Extract the (x, y) coordinate from the center of the cell holding the provided text.  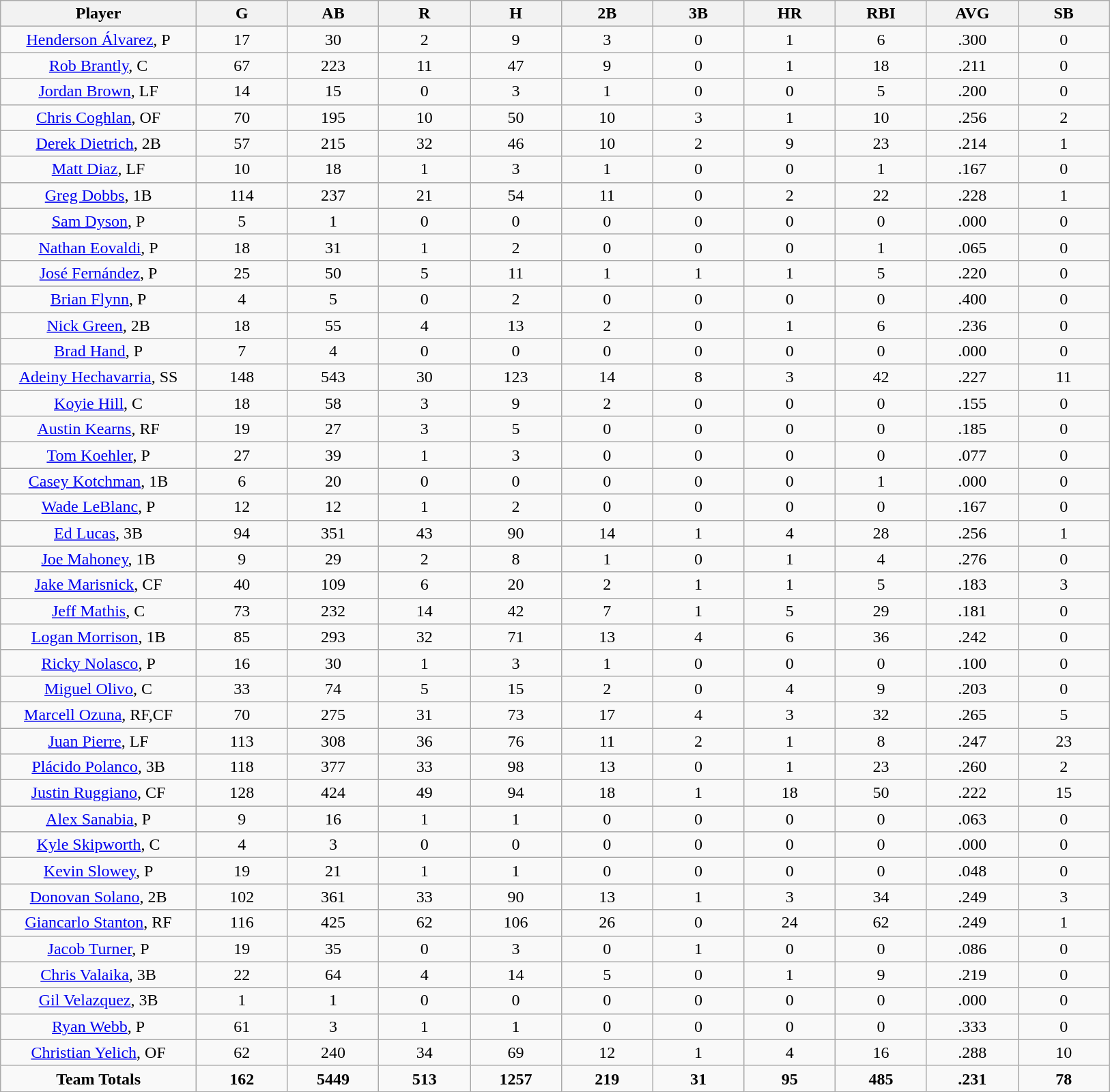
.211 (972, 66)
57 (242, 143)
1257 (516, 1078)
.214 (972, 143)
Nick Green, 2B (98, 326)
43 (425, 533)
.181 (972, 611)
.048 (972, 871)
78 (1064, 1078)
223 (333, 66)
26 (607, 923)
Chris Coghlan, OF (98, 117)
.183 (972, 585)
Jake Marisnick, CF (98, 585)
Kevin Slowey, P (98, 871)
.247 (972, 741)
54 (516, 195)
162 (242, 1078)
55 (333, 326)
.063 (972, 819)
José Fernández, P (98, 273)
Ed Lucas, 3B (98, 533)
5449 (333, 1078)
35 (333, 949)
219 (607, 1078)
H (516, 14)
Team Totals (98, 1078)
Donovan Solano, 2B (98, 897)
.228 (972, 195)
Jeff Mathis, C (98, 611)
.077 (972, 455)
3B (698, 14)
.400 (972, 299)
123 (516, 377)
47 (516, 66)
109 (333, 585)
Alex Sanabia, P (98, 819)
Jacob Turner, P (98, 949)
.288 (972, 1052)
128 (242, 793)
.231 (972, 1078)
Justin Ruggiano, CF (98, 793)
.300 (972, 40)
215 (333, 143)
.200 (972, 91)
Ricky Nolasco, P (98, 663)
Miguel Olivo, C (98, 689)
Koyie Hill, C (98, 403)
.276 (972, 559)
AB (333, 14)
308 (333, 741)
.227 (972, 377)
425 (333, 923)
Chris Valaika, 3B (98, 975)
Casey Kotchman, 1B (98, 481)
106 (516, 923)
Rob Brantly, C (98, 66)
.220 (972, 273)
Juan Pierre, LF (98, 741)
485 (881, 1078)
76 (516, 741)
195 (333, 117)
61 (242, 1026)
58 (333, 403)
HR (790, 14)
.222 (972, 793)
114 (242, 195)
28 (881, 533)
39 (333, 455)
Tom Koehler, P (98, 455)
Ryan Webb, P (98, 1026)
71 (516, 637)
361 (333, 897)
424 (333, 793)
.155 (972, 403)
40 (242, 585)
543 (333, 377)
Greg Dobbs, 1B (98, 195)
237 (333, 195)
.203 (972, 689)
69 (516, 1052)
.065 (972, 247)
275 (333, 715)
Giancarlo Stanton, RF (98, 923)
Austin Kearns, RF (98, 429)
Nathan Eovaldi, P (98, 247)
232 (333, 611)
49 (425, 793)
102 (242, 897)
Brad Hand, P (98, 351)
Player (98, 14)
46 (516, 143)
351 (333, 533)
Wade LeBlanc, P (98, 507)
.086 (972, 949)
293 (333, 637)
Derek Dietrich, 2B (98, 143)
.219 (972, 975)
377 (333, 767)
RBI (881, 14)
Marcell Ozuna, RF,CF (98, 715)
25 (242, 273)
Adeiny Hechavarria, SS (98, 377)
Jordan Brown, LF (98, 91)
.333 (972, 1026)
Matt Diaz, LF (98, 169)
113 (242, 741)
2B (607, 14)
G (242, 14)
R (425, 14)
Joe Mahoney, 1B (98, 559)
Sam Dyson, P (98, 221)
.242 (972, 637)
98 (516, 767)
Christian Yelich, OF (98, 1052)
.236 (972, 326)
95 (790, 1078)
Henderson Álvarez, P (98, 40)
SB (1064, 14)
67 (242, 66)
Kyle Skipworth, C (98, 845)
24 (790, 923)
Brian Flynn, P (98, 299)
74 (333, 689)
85 (242, 637)
Gil Velazquez, 3B (98, 1001)
148 (242, 377)
64 (333, 975)
.185 (972, 429)
513 (425, 1078)
AVG (972, 14)
240 (333, 1052)
.100 (972, 663)
.265 (972, 715)
116 (242, 923)
Logan Morrison, 1B (98, 637)
.260 (972, 767)
118 (242, 767)
Plácido Polanco, 3B (98, 767)
